Pinpoint the cell where the given text exists, returning its (x, y) midpoint coordinate. 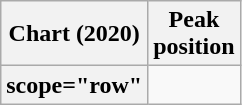
Chart (2020) (74, 34)
scope="row" (74, 85)
Peakposition (194, 34)
